Scan for the cell matching the given text and deliver its (X, Y) coordinate at center. 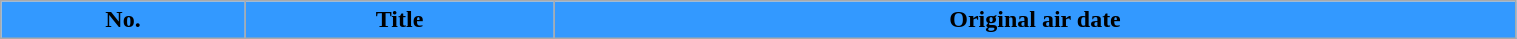
Original air date (1035, 20)
Title (400, 20)
No. (123, 20)
